From the cell containing the given text, extract its center point as [X, Y] coordinate. 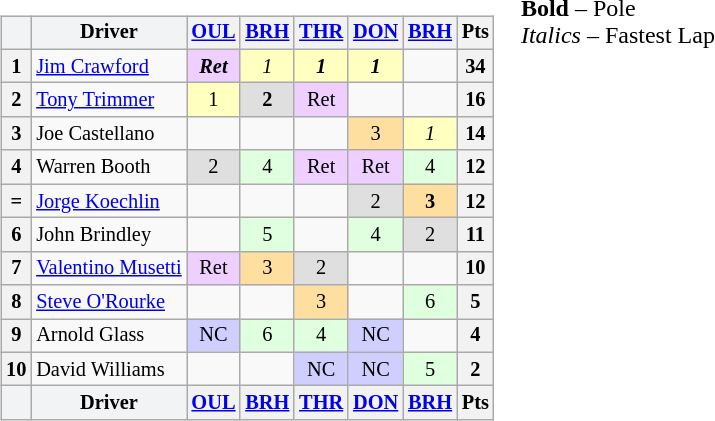
Joe Castellano [108, 134]
9 [16, 336]
Steve O'Rourke [108, 302]
Warren Booth [108, 167]
16 [476, 100]
Jim Crawford [108, 66]
Jorge Koechlin [108, 201]
8 [16, 302]
John Brindley [108, 235]
34 [476, 66]
7 [16, 268]
David Williams [108, 369]
= [16, 201]
14 [476, 134]
Arnold Glass [108, 336]
Valentino Musetti [108, 268]
Tony Trimmer [108, 100]
11 [476, 235]
